Return the [x, y] coordinate for the center point of the cell that contains the specified text.  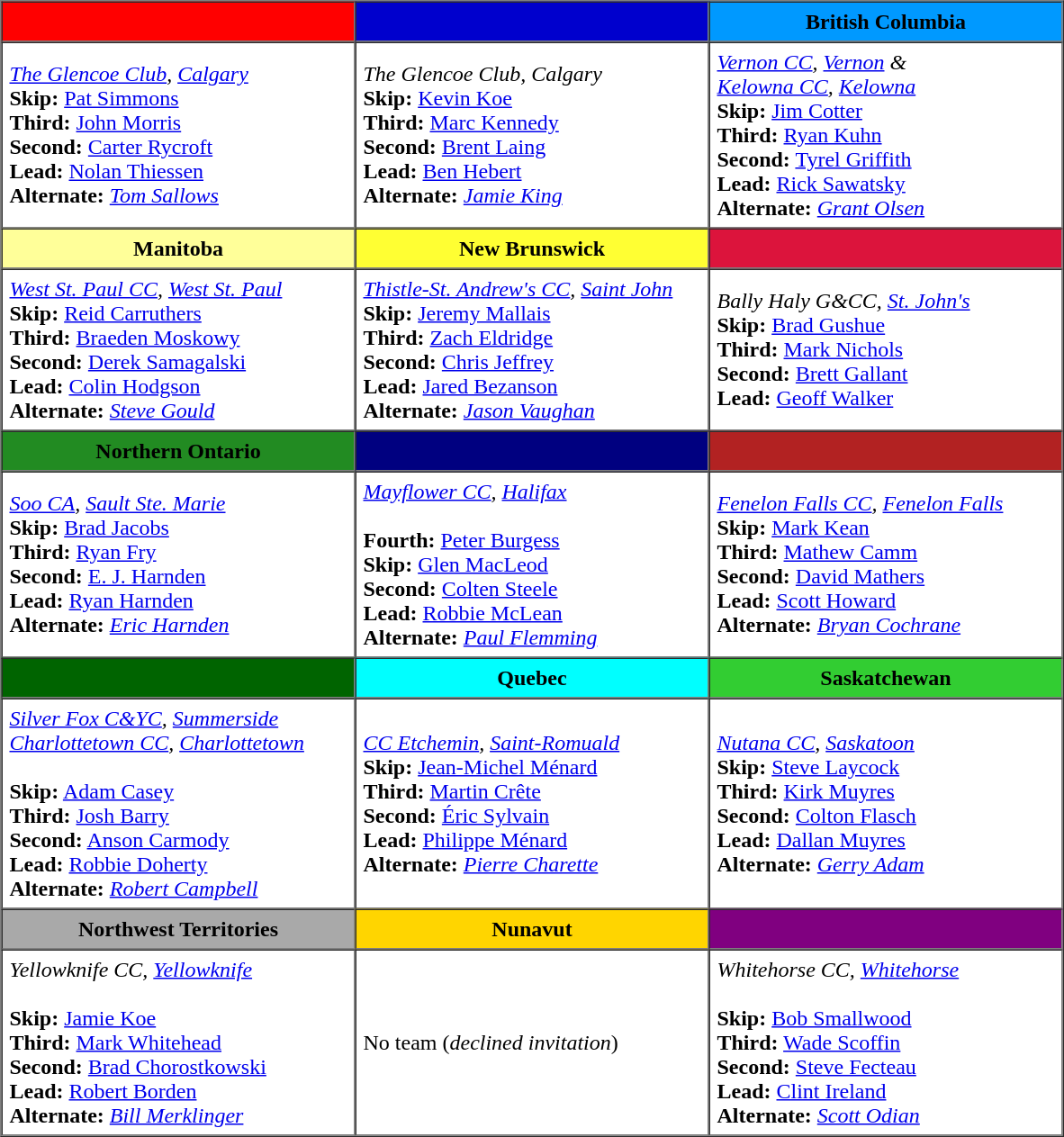
Manitoba [178, 248]
Whitehorse CC, WhitehorseSkip: Bob Smallwood Third: Wade Scoffin Second: Steve Fecteau Lead: Clint Ireland Alternate: Scott Odian [886, 1042]
Yellowknife CC, YellowknifeSkip: Jamie Koe Third: Mark Whitehead Second: Brad Chorostkowski Lead: Robert Borden Alternate: Bill Merklinger [178, 1042]
CC Etchemin, Saint-RomualdSkip: Jean-Michel Ménard Third: Martin Crête Second: Éric Sylvain Lead: Philippe Ménard Alternate: Pierre Charette [531, 804]
Vernon CC, Vernon & Kelowna CC, Kelowna Skip: Jim Cotter Third: Ryan Kuhn Second: Tyrel Griffith Lead: Rick Sawatsky Alternate: Grant Olsen [886, 135]
The Glencoe Club, CalgarySkip: Kevin Koe Third: Marc Kennedy Second: Brent Laing Lead: Ben Hebert Alternate: Jamie King [531, 135]
Northern Ontario [178, 450]
West St. Paul CC, West St. PaulSkip: Reid Carruthers Third: Braeden Moskowy Second: Derek Samagalski Lead: Colin Hodgson Alternate: Steve Gould [178, 349]
Thistle-St. Andrew's CC, Saint John Skip: Jeremy Mallais Third: Zach Eldridge Second: Chris Jeffrey Lead: Jared Bezanson Alternate: Jason Vaughan [531, 349]
Saskatchewan [886, 677]
New Brunswick [531, 248]
Nutana CC, SaskatoonSkip: Steve Laycock Third: Kirk Muyres Second: Colton Flasch Lead: Dallan Muyres Alternate: Gerry Adam [886, 804]
Northwest Territories [178, 929]
The Glencoe Club, Calgary Skip: Pat Simmons Third: John Morris Second: Carter Rycroft Lead: Nolan Thiessen Alternate: Tom Sallows [178, 135]
Mayflower CC, Halifax Fourth: Peter Burgess Skip: Glen MacLeod Second: Colten Steele Lead: Robbie McLean Alternate: Paul Flemming [531, 565]
Soo CA, Sault Ste. MarieSkip: Brad Jacobs Third: Ryan Fry Second: E. J. Harnden Lead: Ryan Harnden Alternate: Eric Harnden [178, 565]
Nunavut [531, 929]
Fenelon Falls CC, Fenelon Falls Skip: Mark Kean Third: Mathew Camm Second: David Mathers Lead: Scott Howard Alternate: Bryan Cochrane [886, 565]
No team (declined invitation) [531, 1042]
Bally Haly G&CC, St. John'sSkip: Brad Gushue Third: Mark Nichols Second: Brett Gallant Lead: Geoff Walker [886, 349]
British Columbia [886, 22]
Quebec [531, 677]
